Pinpoint the cell where the given text exists, returning its (X, Y) midpoint coordinate. 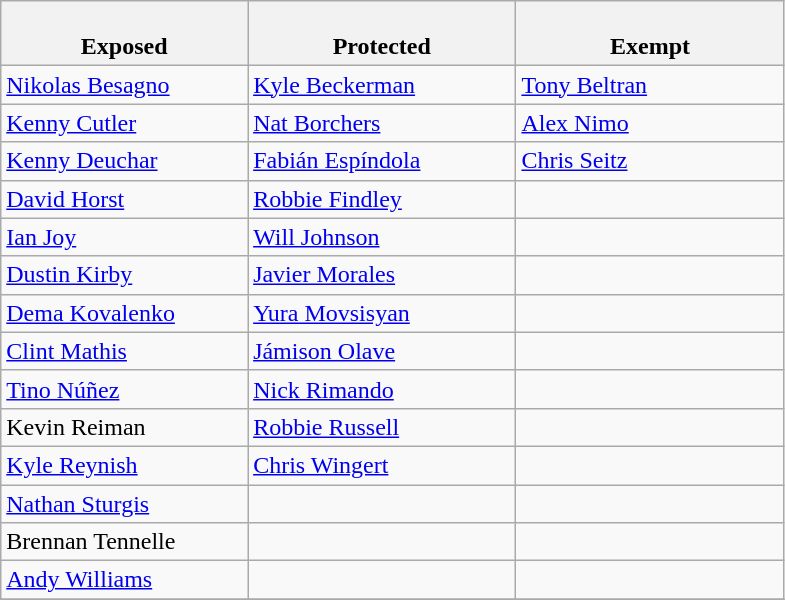
Nikolas Besagno (124, 85)
Tino Núñez (124, 389)
Fabián Espíndola (382, 161)
Javier Morales (382, 275)
Andy Williams (124, 580)
Kenny Deuchar (124, 161)
Kyle Beckerman (382, 85)
Clint Mathis (124, 351)
Protected (382, 34)
Robbie Findley (382, 199)
Chris Seitz (650, 161)
Kenny Cutler (124, 123)
Dustin Kirby (124, 275)
Brennan Tennelle (124, 542)
Kevin Reiman (124, 427)
Exempt (650, 34)
Nick Rimando (382, 389)
Will Johnson (382, 237)
Nat Borchers (382, 123)
Exposed (124, 34)
David Horst (124, 199)
Yura Movsisyan (382, 313)
Chris Wingert (382, 465)
Robbie Russell (382, 427)
Ian Joy (124, 237)
Nathan Sturgis (124, 503)
Jámison Olave (382, 351)
Alex Nimo (650, 123)
Dema Kovalenko (124, 313)
Tony Beltran (650, 85)
Kyle Reynish (124, 465)
